Locate the cell with the specified text and output its (X, Y) center coordinate. 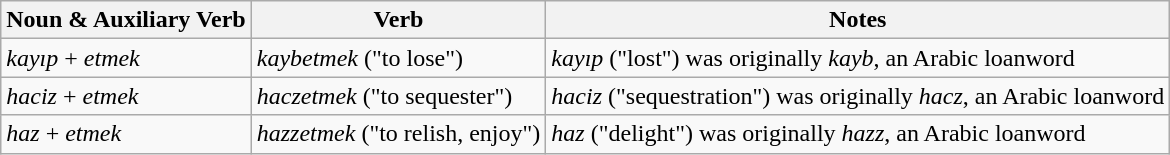
kaybetmek ("to lose") (398, 58)
haz ("delight") was originally hazz, an Arabic loanword (858, 134)
kayıp + etmek (126, 58)
haciz ("sequestration") was originally hacz, an Arabic loanword (858, 96)
haczetmek ("to sequester") (398, 96)
hazzetmek ("to relish, enjoy") (398, 134)
haz + etmek (126, 134)
Verb (398, 20)
Notes (858, 20)
kayıp ("lost") was originally kayb, an Arabic loanword (858, 58)
Noun & Auxiliary Verb (126, 20)
haciz + etmek (126, 96)
